Determine the (X, Y) coordinate at the center of the cell enclosing the given text.  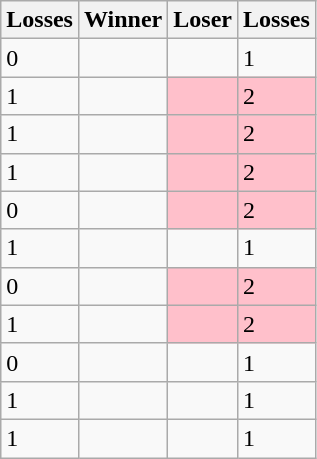
Loser (203, 20)
Winner (122, 20)
